Scan for the cell matching the given text and deliver its [X, Y] coordinate at center. 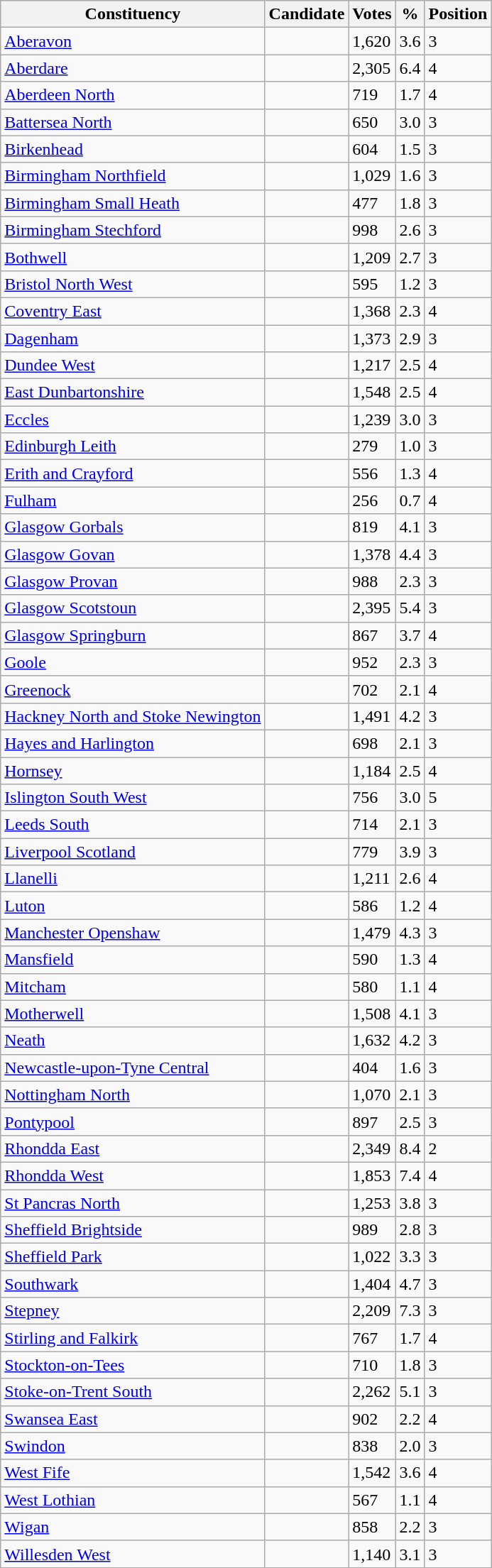
650 [372, 122]
1,508 [372, 1014]
Stirling and Falkirk [133, 1338]
404 [372, 1068]
279 [372, 446]
556 [372, 473]
Birmingham Northfield [133, 176]
Newcastle-upon-Tyne Central [133, 1068]
5.1 [410, 1392]
Fulham [133, 500]
1,620 [372, 41]
838 [372, 1446]
Dagenham [133, 339]
819 [372, 527]
Goole [133, 662]
256 [372, 500]
897 [372, 1122]
5.4 [410, 608]
1,209 [372, 257]
Dundee West [133, 366]
Birmingham Stechford [133, 230]
858 [372, 1527]
Stepney [133, 1311]
Llanelli [133, 879]
1,022 [372, 1257]
867 [372, 635]
5 [458, 798]
2.7 [410, 257]
714 [372, 825]
West Lothian [133, 1500]
1,070 [372, 1095]
Aberdare [133, 68]
Swansea East [133, 1419]
2.9 [410, 339]
West Fife [133, 1473]
Glasgow Govan [133, 554]
Islington South West [133, 798]
1,217 [372, 366]
3.1 [410, 1554]
4.7 [410, 1284]
719 [372, 95]
2,349 [372, 1148]
Wigan [133, 1527]
Manchester Openshaw [133, 933]
8.4 [410, 1148]
902 [372, 1419]
Liverpool Scotland [133, 852]
2,395 [372, 608]
988 [372, 581]
Birkenhead [133, 149]
1,211 [372, 879]
Motherwell [133, 1014]
Leeds South [133, 825]
3.9 [410, 852]
567 [372, 1500]
998 [372, 230]
779 [372, 852]
4.4 [410, 554]
Stoke-on-Trent South [133, 1392]
Glasgow Gorbals [133, 527]
Stockton-on-Tees [133, 1365]
595 [372, 284]
Aberavon [133, 41]
2.8 [410, 1230]
7.4 [410, 1175]
1,378 [372, 554]
2,209 [372, 1311]
Rhondda West [133, 1175]
4.3 [410, 933]
586 [372, 906]
1,253 [372, 1203]
Pontypool [133, 1122]
Rhondda East [133, 1148]
Aberdeen North [133, 95]
Coventry East [133, 311]
Glasgow Provan [133, 581]
7.3 [410, 1311]
East Dunbartonshire [133, 393]
1,632 [372, 1041]
Willesden West [133, 1554]
% [410, 14]
477 [372, 203]
Greenock [133, 689]
Erith and Crayford [133, 473]
2,262 [372, 1392]
1,853 [372, 1175]
756 [372, 798]
1,029 [372, 176]
3.8 [410, 1203]
Votes [372, 14]
710 [372, 1365]
952 [372, 662]
6.4 [410, 68]
1,239 [372, 420]
1.0 [410, 446]
3.7 [410, 635]
Candidate [307, 14]
1,479 [372, 933]
702 [372, 689]
767 [372, 1338]
Neath [133, 1041]
3.3 [410, 1257]
604 [372, 149]
1,491 [372, 716]
Swindon [133, 1446]
Position [458, 14]
Edinburgh Leith [133, 446]
Mansfield [133, 960]
Bristol North West [133, 284]
Sheffield Brightside [133, 1230]
Southwark [133, 1284]
2 [458, 1148]
Luton [133, 906]
2.0 [410, 1446]
1.5 [410, 149]
1,373 [372, 339]
Sheffield Park [133, 1257]
Bothwell [133, 257]
1,368 [372, 311]
Hackney North and Stoke Newington [133, 716]
1,548 [372, 393]
989 [372, 1230]
Eccles [133, 420]
590 [372, 960]
1,404 [372, 1284]
1,140 [372, 1554]
Glasgow Scotstoun [133, 608]
0.7 [410, 500]
Nottingham North [133, 1095]
Hornsey [133, 770]
1,542 [372, 1473]
Hayes and Harlington [133, 743]
St Pancras North [133, 1203]
580 [372, 987]
Constituency [133, 14]
1,184 [372, 770]
Glasgow Springburn [133, 635]
2,305 [372, 68]
698 [372, 743]
Battersea North [133, 122]
Mitcham [133, 987]
Birmingham Small Heath [133, 203]
